Locate the cell with the specified text and output its [x, y] center coordinate. 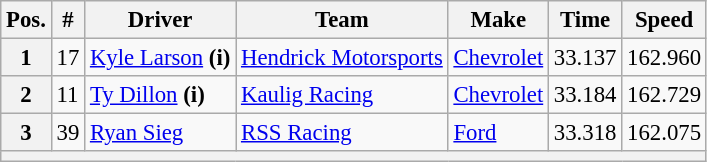
2 [26, 95]
Hendrick Motorsports [342, 58]
Make [498, 20]
33.318 [586, 133]
3 [26, 133]
162.960 [664, 58]
33.137 [586, 58]
39 [68, 133]
162.729 [664, 95]
Team [342, 20]
162.075 [664, 133]
Ty Dillon (i) [160, 95]
17 [68, 58]
Ford [498, 133]
Pos. [26, 20]
RSS Racing [342, 133]
Time [586, 20]
1 [26, 58]
Ryan Sieg [160, 133]
33.184 [586, 95]
Driver [160, 20]
11 [68, 95]
Kaulig Racing [342, 95]
Speed [664, 20]
Kyle Larson (i) [160, 58]
# [68, 20]
